Return the (x, y) coordinate for the center point of the cell that contains the specified text.  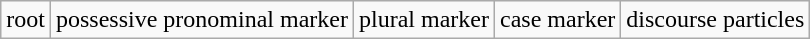
plural marker (424, 20)
root (26, 20)
possessive pronominal marker (202, 20)
case marker (557, 20)
discourse particles (716, 20)
